Capture the cell that displays the provided text and extract its [X, Y] central coordinate. 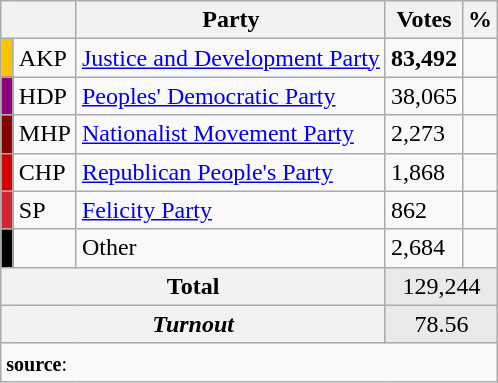
Peoples' Democratic Party [230, 96]
HDP [44, 96]
SP [44, 210]
Justice and Development Party [230, 58]
Nationalist Movement Party [230, 134]
Felicity Party [230, 210]
CHP [44, 172]
38,065 [424, 96]
Total [194, 286]
78.56 [441, 324]
83,492 [424, 58]
MHP [44, 134]
Party [230, 20]
AKP [44, 58]
2,684 [424, 248]
862 [424, 210]
2,273 [424, 134]
Turnout [194, 324]
Votes [424, 20]
Republican People's Party [230, 172]
source: [250, 362]
1,868 [424, 172]
129,244 [441, 286]
Other [230, 248]
% [480, 20]
